Capture the cell that displays the provided text and extract its [X, Y] central coordinate. 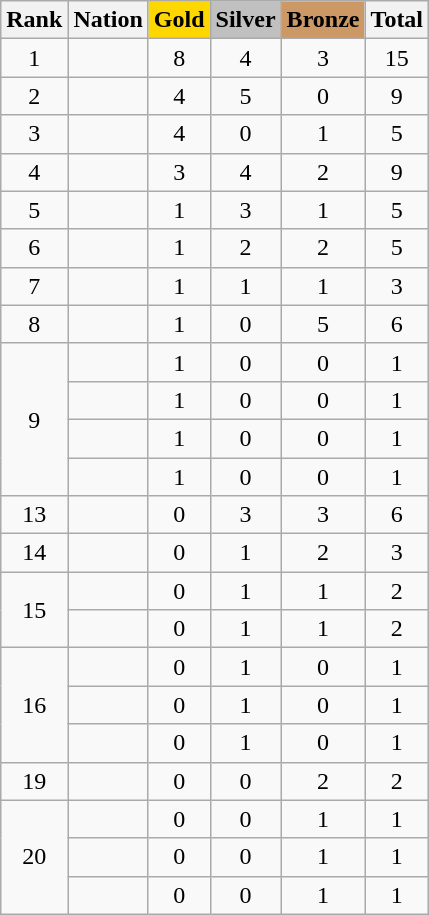
Rank [34, 20]
Silver [246, 20]
19 [34, 781]
Bronze [323, 20]
Nation [108, 20]
14 [34, 553]
13 [34, 515]
7 [34, 286]
Gold [179, 20]
20 [34, 857]
Total [397, 20]
16 [34, 705]
